Identify which cell holds the provided text, then report its (X, Y) central coordinate. 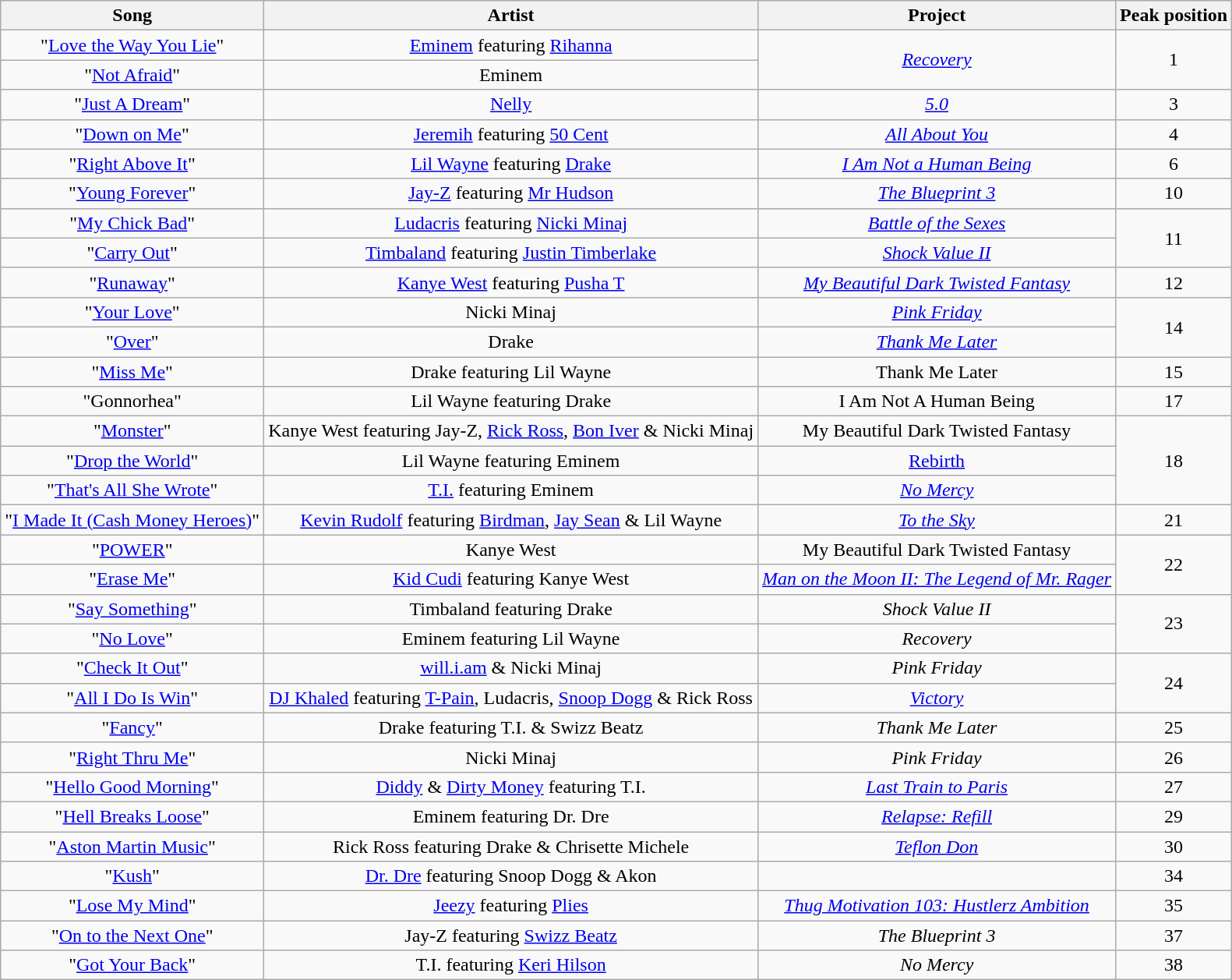
12 (1174, 282)
38 (1174, 965)
Victory (937, 698)
29 (1174, 816)
18 (1174, 461)
Timbaland featuring Justin Timberlake (511, 253)
15 (1174, 372)
"Love the Way You Lie" (132, 45)
22 (1174, 564)
Thug Motivation 103: Hustlerz Ambition (937, 906)
25 (1174, 727)
"Runaway" (132, 282)
Jay-Z featuring Mr Hudson (511, 193)
"Right Above It" (132, 164)
"I Made It (Cash Money Heroes)" (132, 520)
"Right Thru Me" (132, 757)
"Just A Dream" (132, 104)
"All I Do Is Win" (132, 698)
3 (1174, 104)
21 (1174, 520)
"No Love" (132, 639)
Last Train to Paris (937, 787)
Eminem featuring Rihanna (511, 45)
Jay-Z featuring Swizz Beatz (511, 936)
"That's All She Wrote" (132, 490)
All About You (937, 134)
Jeremih featuring 50 Cent (511, 134)
14 (1174, 327)
"On to the Next One" (132, 936)
Nelly (511, 104)
"Lose My Mind" (132, 906)
Drake featuring Lil Wayne (511, 372)
Eminem featuring Dr. Dre (511, 816)
"Gonnorhea" (132, 402)
T.I. featuring Eminem (511, 490)
Timbaland featuring Drake (511, 609)
Lil Wayne featuring Eminem (511, 461)
"Your Love" (132, 312)
Eminem featuring Lil Wayne (511, 639)
DJ Khaled featuring T-Pain, Ludacris, Snoop Dogg & Rick Ross (511, 698)
T.I. featuring Keri Hilson (511, 965)
24 (1174, 683)
26 (1174, 757)
"Hello Good Morning" (132, 787)
34 (1174, 876)
Teflon Don (937, 846)
"POWER" (132, 550)
"Miss Me" (132, 372)
23 (1174, 624)
Eminem (511, 75)
"Erase Me" (132, 579)
To the Sky (937, 520)
I Am Not A Human Being (937, 402)
"My Chick Bad" (132, 223)
I Am Not a Human Being (937, 164)
Rick Ross featuring Drake & Chrisette Michele (511, 846)
Relapse: Refill (937, 816)
"Not Afraid" (132, 75)
will.i.am & Nicki Minaj (511, 668)
"Kush" (132, 876)
"Down on Me" (132, 134)
Kanye West (511, 550)
5.0 (937, 104)
"Monster" (132, 431)
6 (1174, 164)
"Hell Breaks Loose" (132, 816)
Man on the Moon II: The Legend of Mr. Rager (937, 579)
Rebirth (937, 461)
17 (1174, 402)
Drake featuring T.I. & Swizz Beatz (511, 727)
"Fancy" (132, 727)
Drake (511, 341)
Kid Cudi featuring Kanye West (511, 579)
11 (1174, 238)
"Say Something" (132, 609)
30 (1174, 846)
37 (1174, 936)
Dr. Dre featuring Snoop Dogg & Akon (511, 876)
27 (1174, 787)
Battle of the Sexes (937, 223)
Jeezy featuring Plies (511, 906)
1 (1174, 60)
Kanye West featuring Pusha T (511, 282)
Peak position (1174, 16)
Diddy & Dirty Money featuring T.I. (511, 787)
"Drop the World" (132, 461)
Ludacris featuring Nicki Minaj (511, 223)
Song (132, 16)
10 (1174, 193)
"Young Forever" (132, 193)
Project (937, 16)
Kevin Rudolf featuring Birdman, Jay Sean & Lil Wayne (511, 520)
"Aston Martin Music" (132, 846)
Kanye West featuring Jay-Z, Rick Ross, Bon Iver & Nicki Minaj (511, 431)
35 (1174, 906)
"Check It Out" (132, 668)
"Over" (132, 341)
"Got Your Back" (132, 965)
"Carry Out" (132, 253)
4 (1174, 134)
Artist (511, 16)
